Identify which cell holds the provided text, then report its [x, y] central coordinate. 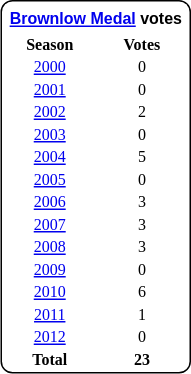
2003 [50, 134]
2011 [50, 314]
2007 [50, 224]
Votes [142, 44]
Brownlow Medal votes [96, 18]
2008 [50, 247]
2000 [50, 67]
5 [142, 157]
2001 [50, 90]
2006 [50, 202]
23 [142, 360]
Season [50, 44]
2004 [50, 157]
2 [142, 112]
2012 [50, 337]
Total [50, 360]
2002 [50, 112]
2010 [50, 292]
1 [142, 314]
2005 [50, 180]
2009 [50, 270]
6 [142, 292]
